Identify which cell holds the provided text, then report its (X, Y) central coordinate. 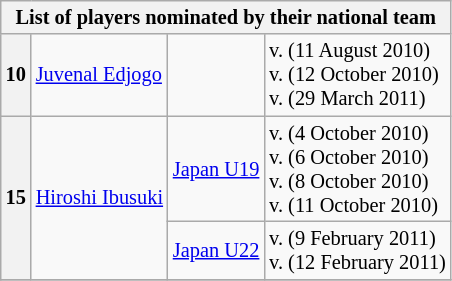
v. (9 February 2011)v. (12 February 2011) (358, 250)
Hiroshi Ibusuki (100, 198)
10 (16, 75)
v. (4 October 2010)v. (6 October 2010)v. (8 October 2010)v. (11 October 2010) (358, 169)
Japan U19 (216, 169)
Juvenal Edjogo (100, 75)
v. (11 August 2010)v. (12 October 2010)v. (29 March 2011) (358, 75)
List of players nominated by their national team (226, 17)
15 (16, 198)
Japan U22 (216, 250)
